Identify which cell holds the provided text, then report its (x, y) central coordinate. 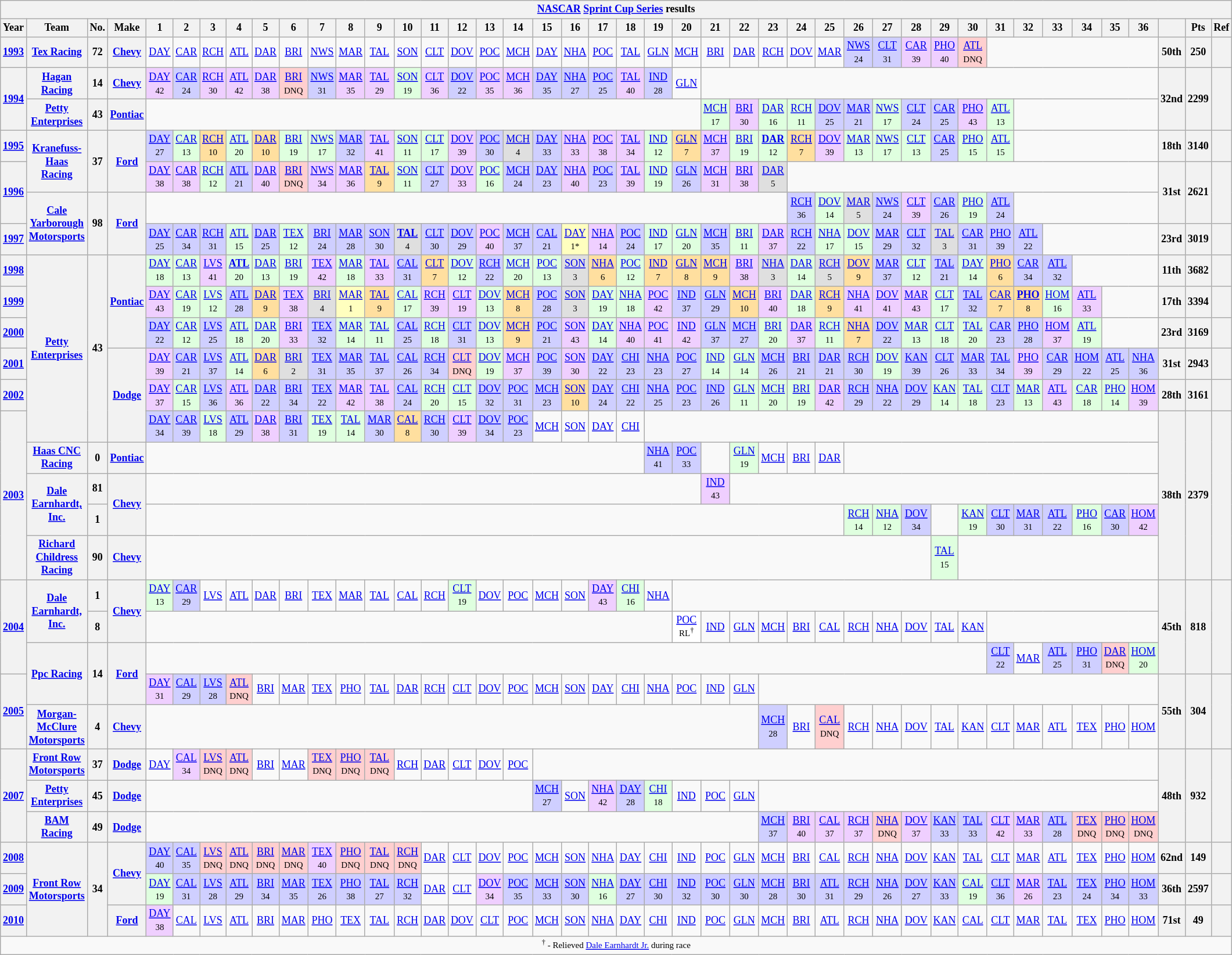
KAN39 (916, 364)
RCH9 (829, 301)
POC25 (603, 84)
NHA17 (829, 239)
2 (186, 28)
0 (98, 458)
31 (1000, 28)
PHO43 (973, 114)
MCH36 (518, 84)
DOV14 (829, 208)
DOV12 (462, 271)
CLTDNQ (462, 364)
BRI20 (773, 333)
CLT23 (1000, 395)
GLN30 (744, 889)
NHA33 (575, 146)
ATL19 (1087, 333)
13 (490, 28)
DAY24 (603, 395)
TAL39 (631, 177)
CAR (186, 52)
CAL34 (186, 764)
MAR42 (351, 395)
2001 (14, 364)
33 (1057, 28)
MCH31 (716, 177)
POC21 (547, 333)
NHA26 (888, 889)
RCH12 (213, 177)
29 (944, 28)
DAY33 (547, 146)
PHO38 (351, 889)
DAR12 (773, 146)
MAR14 (351, 333)
CLT18 (944, 333)
MAR37 (888, 271)
CLT7 (434, 271)
POC28 (547, 301)
DAY34 (160, 426)
IND14 (716, 364)
DAR13 (266, 271)
50th (1172, 52)
NHA18 (631, 301)
1996 (14, 193)
ATL42 (239, 84)
PHO16 (1087, 520)
NWS34 (322, 177)
3 (213, 28)
5 (266, 28)
CAR38 (186, 177)
POC24 (631, 239)
POC38 (603, 146)
HOM37 (1057, 333)
Ppc Racing (57, 674)
ATL18 (239, 333)
NHA42 (603, 796)
POC42 (658, 301)
CAL8 (408, 426)
CAL21 (547, 239)
DAR9 (266, 301)
MAR26 (1028, 889)
DOV9 (859, 271)
IND7 (658, 271)
304 (1198, 712)
NHA22 (888, 395)
2003 (14, 495)
20 (687, 28)
NWS31 (322, 84)
TEX19 (322, 426)
18 (631, 28)
MAR31 (1028, 520)
HOM16 (1057, 301)
GLN14 (744, 364)
28th (1172, 395)
1997 (14, 239)
POC16 (490, 177)
RCHDNQ (408, 858)
TEX24 (1087, 889)
MAR5 (859, 208)
CLT24 (916, 114)
Pts (1198, 28)
DAR14 (802, 271)
PHO14 (1115, 395)
MAR1 (351, 301)
NWS (322, 52)
MCH24 (518, 177)
TAL32 (973, 301)
HOM39 (1143, 395)
Richard Childress Racing (57, 558)
2008 (14, 858)
CAL25 (408, 333)
18th (1172, 146)
GLN7 (687, 146)
TAL21 (944, 271)
MAR30 (379, 426)
MCH35 (716, 239)
IND43 (716, 489)
MCH4 (518, 146)
HOM22 (1087, 364)
MCH23 (547, 395)
PHO34 (1115, 889)
IND28 (658, 84)
No. (98, 28)
RCH18 (434, 333)
2597 (1198, 889)
2299 (1198, 99)
TAL14 (351, 426)
IND37 (687, 301)
ATL36 (239, 395)
CAR12 (186, 333)
† - Relieved Dale Earnhardt Jr. during race (616, 945)
MAR21 (859, 114)
NHA14 (603, 239)
TAL18 (973, 395)
NASCAR Sprint Cup Series results (616, 9)
48th (1172, 796)
3140 (1198, 146)
TEX22 (322, 395)
Tex Racing (57, 52)
DAY35 (547, 84)
CAR31 (973, 239)
3682 (1198, 271)
LVS25 (213, 333)
45th (1172, 627)
BRI21 (802, 364)
TAL3 (944, 239)
ATL13 (1000, 114)
21 (716, 28)
GLN11 (744, 395)
GLN19 (744, 458)
BAM Racing (57, 827)
SON19 (408, 84)
PHO31 (1087, 658)
Year (14, 28)
CHI30 (658, 889)
DAY40 (160, 858)
RCH37 (859, 827)
TAL15 (944, 558)
IND12 (658, 146)
10 (408, 28)
DAR25 (266, 239)
CAR26 (944, 208)
RCH5 (829, 271)
TEX38 (293, 301)
932 (1198, 796)
BRI11 (744, 239)
IND19 (658, 177)
TEX42 (322, 271)
CAL35 (186, 858)
POC27 (687, 364)
NHA3 (773, 271)
30 (973, 28)
TEX31 (322, 364)
24 (802, 28)
DAY1* (575, 239)
35 (1115, 28)
DAR16 (773, 114)
19 (658, 28)
DAR20 (266, 333)
HOMDNQ (1143, 827)
17 (603, 28)
POCRL† (687, 627)
1994 (14, 99)
DAR21 (829, 364)
Cale Yarborough Motorsports (57, 223)
DAR22 (266, 395)
TAL37 (379, 364)
TAL4 (408, 239)
62nd (1172, 858)
RCH7 (802, 146)
MAR29 (888, 239)
PHO15 (973, 146)
DAY37 (160, 395)
DOV15 (859, 239)
CHI23 (631, 364)
RCH36 (802, 208)
2005 (14, 712)
MCH10 (744, 301)
DAY25 (160, 239)
MAR32 (351, 146)
36 (1143, 28)
CAL37 (829, 827)
32 (1028, 28)
BRI33 (293, 333)
LVS36 (213, 395)
IND32 (687, 889)
DAY23 (547, 177)
DAY42 (160, 84)
MAR43 (916, 301)
TAL40 (631, 84)
12 (462, 28)
IND17 (658, 239)
Haas CNC Racing (57, 458)
DARDNQ (1115, 658)
2002 (14, 395)
TEX32 (322, 333)
818 (1198, 627)
MCH17 (716, 114)
CLT13 (916, 146)
3019 (1198, 239)
DAR5 (773, 177)
22 (744, 28)
BRI4 (322, 301)
BRI2 (293, 364)
POC41 (658, 333)
72 (98, 52)
POC13 (547, 271)
LVS18 (213, 426)
9 (379, 28)
BRI31 (293, 426)
98 (98, 223)
CLT32 (916, 239)
LVS41 (213, 271)
250 (1198, 52)
2010 (14, 921)
TAL38 (379, 395)
Make (127, 28)
Morgan-McClure Motorsports (57, 727)
TAL23 (1057, 889)
1999 (14, 301)
CLT22 (1000, 658)
2379 (1198, 495)
GLN29 (716, 301)
RCH20 (434, 395)
149 (1198, 858)
38th (1172, 495)
POC39 (547, 364)
90 (98, 558)
55th (1172, 712)
1993 (14, 52)
HOM33 (1143, 889)
NHA27 (575, 84)
NHA36 (1143, 364)
Kranefuss-Haas Racing (57, 161)
45 (98, 796)
NHA25 (658, 395)
CAR7 (1000, 301)
POC12 (631, 271)
32nd (1172, 99)
MCH33 (547, 889)
RCH34 (434, 364)
CAL29 (186, 690)
MAR36 (351, 177)
CAL19 (973, 889)
NHA23 (658, 364)
TAL20 (973, 333)
1998 (14, 271)
GLN37 (716, 333)
DAR10 (266, 146)
CAR30 (1115, 520)
36th (1172, 889)
CHI16 (631, 595)
MAR28 (351, 239)
3161 (1198, 395)
CHI22 (631, 395)
DAR40 (266, 177)
PHO28 (1028, 333)
TAL11 (379, 333)
TEX40 (322, 858)
PHO8 (1028, 301)
6 (293, 28)
2004 (14, 627)
HOM20 (1143, 658)
CALDNQ (829, 727)
CLT12 (916, 271)
ATL43 (1057, 395)
DOV37 (916, 827)
POC40 (490, 239)
CLT27 (434, 177)
BRI24 (322, 239)
NHA16 (603, 889)
CLT26 (944, 364)
KAN19 (973, 520)
IND26 (716, 395)
28 (916, 28)
HOM42 (1143, 520)
2009 (14, 889)
PHO19 (973, 208)
1995 (14, 146)
RCH31 (213, 239)
MCH26 (773, 364)
3169 (1198, 333)
GLN26 (687, 177)
3394 (1198, 301)
CAL24 (408, 395)
TAL41 (379, 146)
DOV33 (462, 177)
TEX12 (293, 239)
ATL33 (1087, 301)
CAR19 (186, 301)
NHA6 (603, 271)
CAR21 (186, 364)
DAY39 (160, 364)
Ref (1222, 28)
RCH14 (859, 520)
25 (829, 28)
CAL26 (408, 364)
CAR18 (1087, 395)
23 (773, 28)
2007 (14, 796)
NHADNQ (888, 827)
SON10 (575, 395)
NHA7 (859, 333)
RCH32 (408, 889)
POC33 (687, 458)
ATL31 (829, 889)
RCH10 (213, 146)
LVS12 (213, 301)
CAR23 (1000, 333)
RCH39 (434, 301)
ATL21 (239, 177)
DOV41 (888, 301)
TAL27 (379, 889)
CAR15 (186, 395)
DOV32 (490, 395)
GLN8 (687, 271)
DAR42 (829, 395)
CLT42 (1000, 827)
DAY18 (160, 271)
MAR18 (351, 271)
TAL29 (379, 84)
TEX26 (322, 889)
DAR6 (266, 364)
CAL17 (408, 301)
CHI18 (658, 796)
Team (57, 28)
71st (1172, 921)
MARDNQ (293, 858)
11th (1172, 271)
16 (575, 28)
DOV25 (829, 114)
SON43 (575, 333)
11 (434, 28)
2000 (14, 333)
2943 (1198, 364)
ATL14 (239, 364)
PHO6 (1000, 271)
2621 (1198, 193)
DOV27 (916, 889)
81 (98, 489)
KAN14 (944, 395)
CLT15 (462, 395)
26 (859, 28)
DAY31 (160, 690)
DAY13 (160, 595)
DAR18 (802, 301)
LVS37 (213, 364)
17th (1172, 301)
15 (547, 28)
DAY28 (631, 796)
NHA12 (888, 520)
ATL24 (1000, 208)
Hagan Racing (57, 84)
CAR24 (186, 84)
GLN20 (687, 239)
27 (888, 28)
ATL32 (1057, 271)
7 (322, 28)
PHO40 (944, 52)
POC31 (518, 395)
MCH8 (518, 301)
IND42 (687, 333)
